Locate the cell with the specified text and output its (x, y) center coordinate. 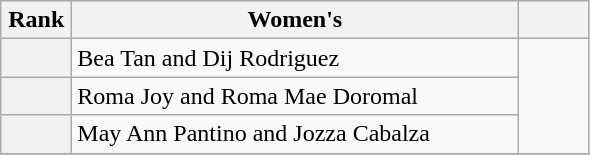
Rank (36, 20)
May Ann Pantino and Jozza Cabalza (295, 134)
Bea Tan and Dij Rodriguez (295, 58)
Women's (295, 20)
Roma Joy and Roma Mae Doromal (295, 96)
